Locate the cell with the specified text and output its (x, y) center coordinate. 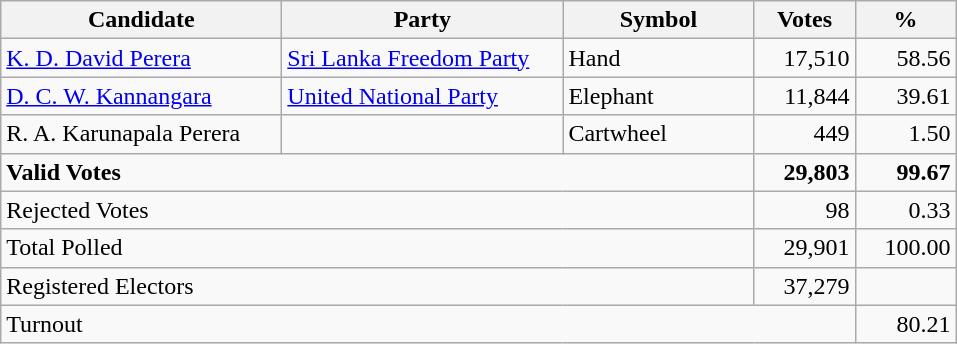
K. D. David Perera (142, 58)
29,803 (804, 172)
37,279 (804, 286)
29,901 (804, 248)
% (906, 20)
United National Party (422, 96)
1.50 (906, 134)
0.33 (906, 210)
99.67 (906, 172)
100.00 (906, 248)
80.21 (906, 324)
Elephant (658, 96)
449 (804, 134)
17,510 (804, 58)
39.61 (906, 96)
Cartwheel (658, 134)
Votes (804, 20)
Hand (658, 58)
Rejected Votes (378, 210)
Sri Lanka Freedom Party (422, 58)
Registered Electors (378, 286)
Candidate (142, 20)
R. A. Karunapala Perera (142, 134)
98 (804, 210)
11,844 (804, 96)
D. C. W. Kannangara (142, 96)
Party (422, 20)
58.56 (906, 58)
Valid Votes (378, 172)
Symbol (658, 20)
Turnout (428, 324)
Total Polled (378, 248)
